For the text-containing cell, return its midpoint in [X, Y] coordinate format. 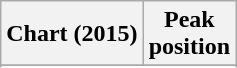
Chart (2015) [72, 34]
Peak position [189, 34]
